Detect which cell encompasses the target text, then output its [x, y] center coordinate. 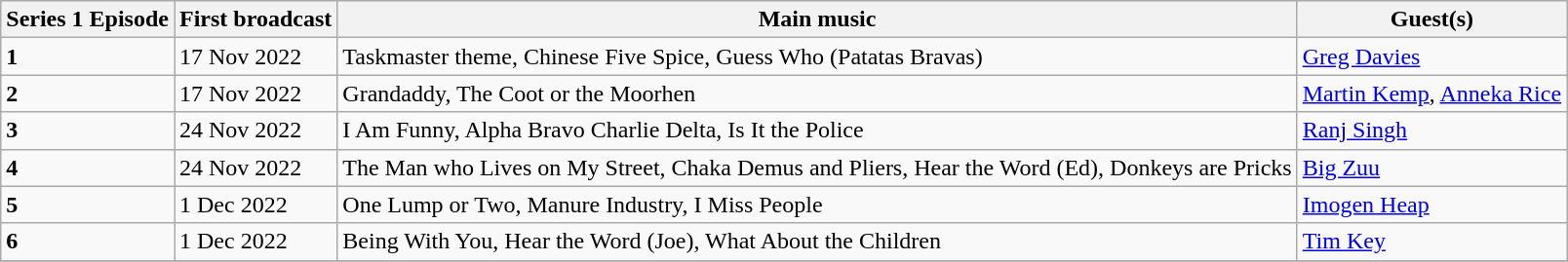
6 [88, 242]
Guest(s) [1431, 19]
5 [88, 205]
Imogen Heap [1431, 205]
Tim Key [1431, 242]
Big Zuu [1431, 168]
Being With You, Hear the Word (Joe), What About the Children [817, 242]
Grandaddy, The Coot or the Moorhen [817, 94]
First broadcast [255, 19]
The Man who Lives on My Street, Chaka Demus and Pliers, Hear the Word (Ed), Donkeys are Pricks [817, 168]
Greg Davies [1431, 56]
Main music [817, 19]
4 [88, 168]
Taskmaster theme, Chinese Five Spice, Guess Who (Patatas Bravas) [817, 56]
One Lump or Two, Manure Industry, I Miss People [817, 205]
I Am Funny, Alpha Bravo Charlie Delta, Is It the Police [817, 131]
Ranj Singh [1431, 131]
3 [88, 131]
Martin Kemp, Anneka Rice [1431, 94]
Series 1 Episode [88, 19]
1 [88, 56]
2 [88, 94]
